Identify which cell holds the provided text, then report its (x, y) central coordinate. 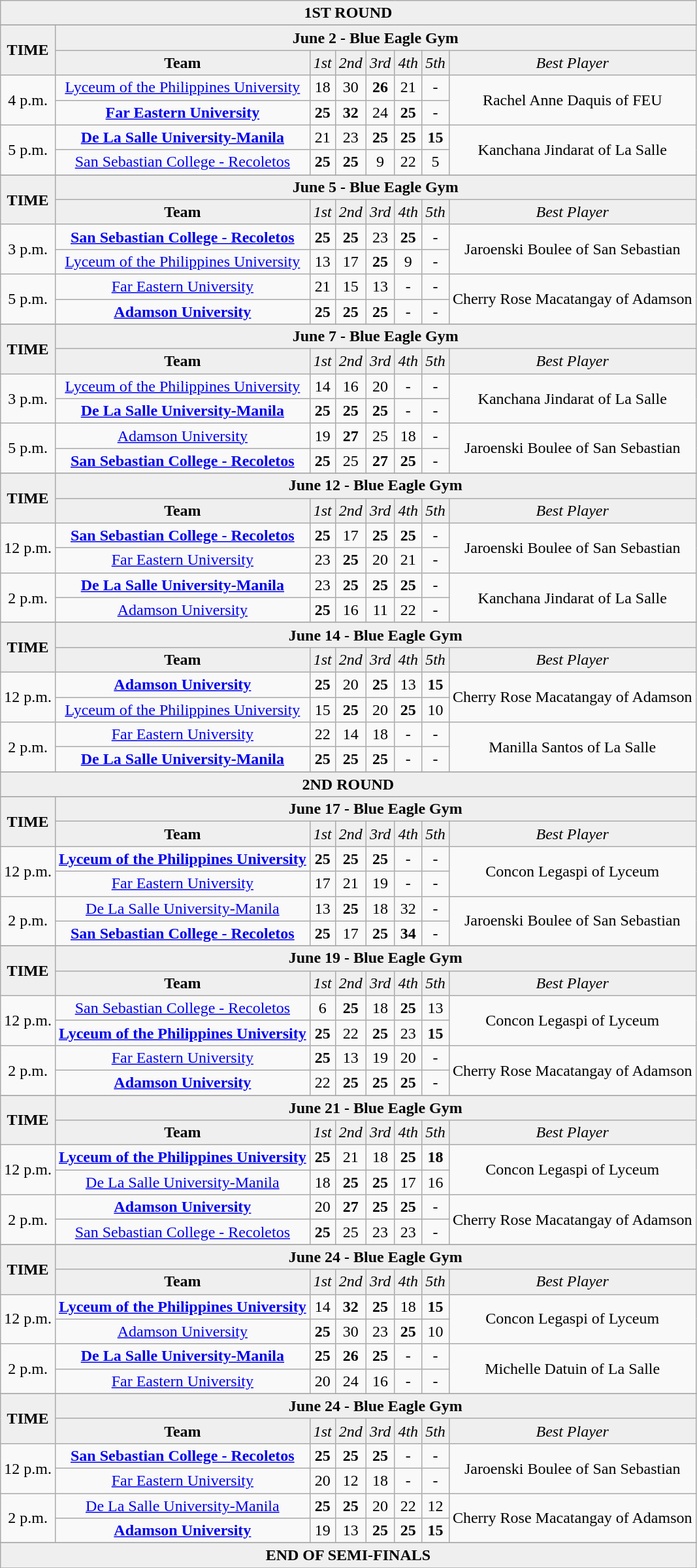
June 14 - Blue Eagle Gym (375, 635)
Michelle Datuin of La Salle (572, 1369)
Rachel Anne Daquis of FEU (572, 100)
June 2 - Blue Eagle Gym (375, 38)
June 19 - Blue Eagle Gym (375, 958)
11 (380, 610)
2ND ROUND (348, 784)
June 12 - Blue Eagle Gym (375, 486)
5 (436, 162)
1ST ROUND (348, 13)
END OF SEMI-FINALS (348, 1556)
6 (323, 1008)
34 (408, 933)
Manilla Santos of La Salle (572, 747)
4 p.m. (28, 100)
June 21 - Blue Eagle Gym (375, 1108)
June 5 - Blue Eagle Gym (375, 187)
June 17 - Blue Eagle Gym (375, 809)
June 7 - Blue Eagle Gym (375, 337)
